Determine the (x, y) coordinate at the center of the cell enclosing the given text.  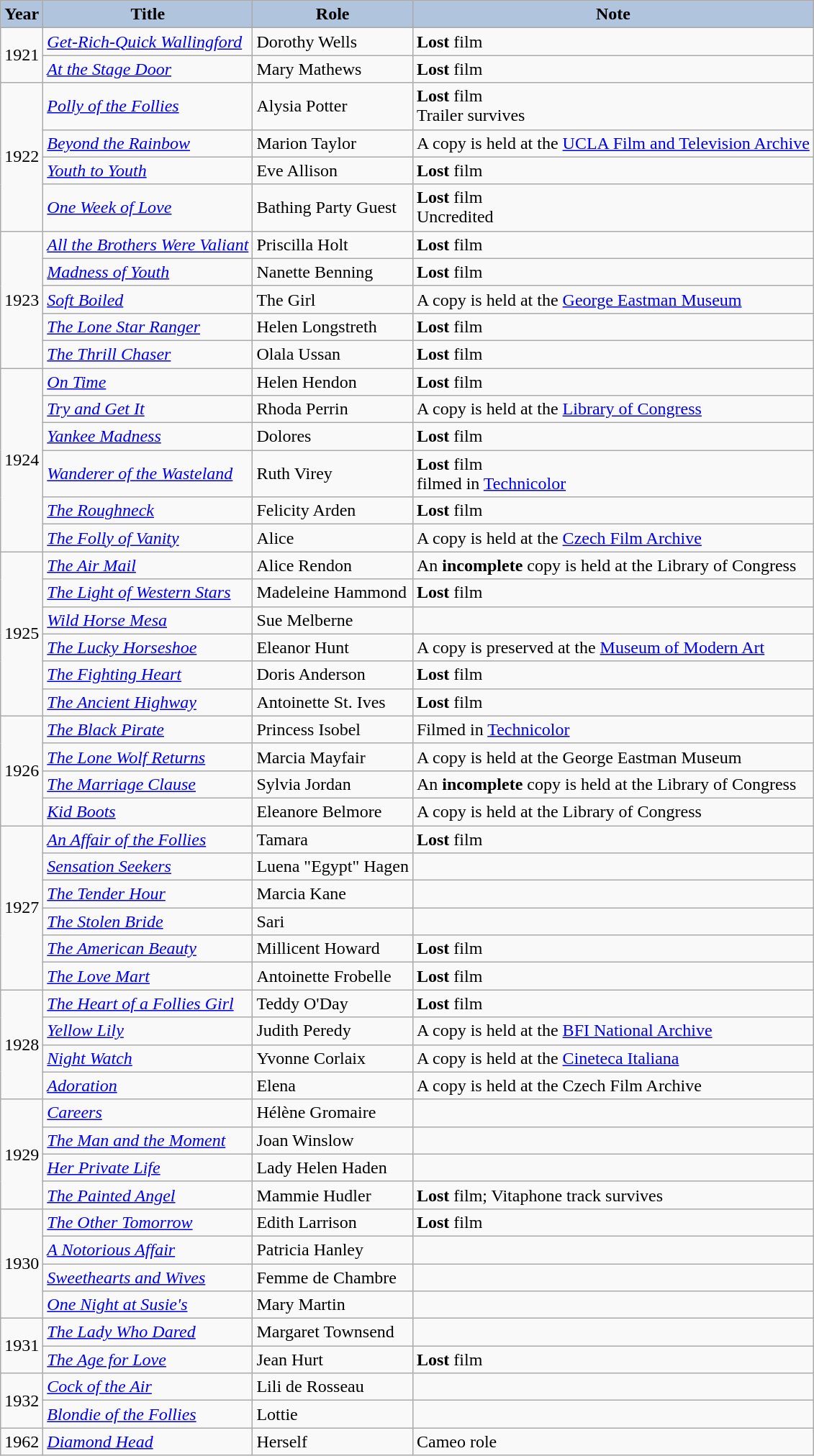
A copy is held at the UCLA Film and Television Archive (613, 143)
At the Stage Door (148, 69)
Kid Boots (148, 811)
Diamond Head (148, 1442)
Adoration (148, 1086)
All the Brothers Were Valiant (148, 245)
The Heart of a Follies Girl (148, 1004)
Night Watch (148, 1058)
The Lady Who Dared (148, 1332)
Get-Rich-Quick Wallingford (148, 42)
1922 (22, 157)
1926 (22, 770)
Cock of the Air (148, 1387)
Elena (333, 1086)
Her Private Life (148, 1168)
The Marriage Clause (148, 784)
Princess Isobel (333, 729)
The Girl (333, 299)
Beyond the Rainbow (148, 143)
1929 (22, 1154)
1927 (22, 908)
The American Beauty (148, 949)
The Ancient Highway (148, 702)
Femme de Chambre (333, 1277)
Teddy O'Day (333, 1004)
An Affair of the Follies (148, 840)
Lady Helen Haden (333, 1168)
Joan Winslow (333, 1140)
Judith Peredy (333, 1031)
Yvonne Corlaix (333, 1058)
Yankee Madness (148, 437)
Lost film Uncredited (613, 207)
Helen Longstreth (333, 327)
Soft Boiled (148, 299)
Hélène Gromaire (333, 1113)
The Man and the Moment (148, 1140)
The Lone Star Ranger (148, 327)
Alysia Potter (333, 106)
Sensation Seekers (148, 867)
The Lucky Horseshoe (148, 647)
Rhoda Perrin (333, 409)
The Love Mart (148, 976)
Polly of the Follies (148, 106)
Margaret Townsend (333, 1332)
Jean Hurt (333, 1360)
One Night at Susie's (148, 1305)
Mary Mathews (333, 69)
Dorothy Wells (333, 42)
Youth to Youth (148, 170)
Sylvia Jordan (333, 784)
1925 (22, 634)
Herself (333, 1442)
Marcia Mayfair (333, 757)
A copy is held at the Cineteca Italiana (613, 1058)
Felicity Arden (333, 511)
Careers (148, 1113)
Edith Larrison (333, 1222)
Sweethearts and Wives (148, 1277)
Lottie (333, 1414)
The Thrill Chaser (148, 354)
The Folly of Vanity (148, 538)
The Fighting Heart (148, 675)
Try and Get It (148, 409)
Lili de Rosseau (333, 1387)
On Time (148, 382)
Luena "Egypt" Hagen (333, 867)
Millicent Howard (333, 949)
Olala Ussan (333, 354)
Priscilla Holt (333, 245)
The Black Pirate (148, 729)
1962 (22, 1442)
The Lone Wolf Returns (148, 757)
The Stolen Bride (148, 922)
A copy is held at the BFI National Archive (613, 1031)
Eleanore Belmore (333, 811)
Marcia Kane (333, 894)
Lost film Trailer survives (613, 106)
Blondie of the Follies (148, 1414)
1921 (22, 55)
1930 (22, 1263)
The Roughneck (148, 511)
Title (148, 14)
Nanette Benning (333, 272)
Wild Horse Mesa (148, 620)
The Other Tomorrow (148, 1222)
Mary Martin (333, 1305)
Alice (333, 538)
Tamara (333, 840)
Note (613, 14)
Cameo role (613, 1442)
Helen Hendon (333, 382)
The Age for Love (148, 1360)
1931 (22, 1346)
Ruth Virey (333, 473)
A copy is preserved at the Museum of Modern Art (613, 647)
Lost film; Vitaphone track survives (613, 1195)
One Week of Love (148, 207)
Sari (333, 922)
Filmed in Technicolor (613, 729)
Eve Allison (333, 170)
Bathing Party Guest (333, 207)
1923 (22, 299)
1932 (22, 1401)
Yellow Lily (148, 1031)
Dolores (333, 437)
The Painted Angel (148, 1195)
Year (22, 14)
Patricia Hanley (333, 1250)
A Notorious Affair (148, 1250)
Mammie Hudler (333, 1195)
The Air Mail (148, 565)
Sue Melberne (333, 620)
Wanderer of the Wasteland (148, 473)
1928 (22, 1045)
The Light of Western Stars (148, 593)
Doris Anderson (333, 675)
Alice Rendon (333, 565)
Eleanor Hunt (333, 647)
Antoinette St. Ives (333, 702)
Role (333, 14)
Marion Taylor (333, 143)
Antoinette Frobelle (333, 976)
The Tender Hour (148, 894)
1924 (22, 460)
Madness of Youth (148, 272)
Lost film filmed in Technicolor (613, 473)
Madeleine Hammond (333, 593)
